Extract the (x, y) coordinate from the center of the cell holding the provided text.  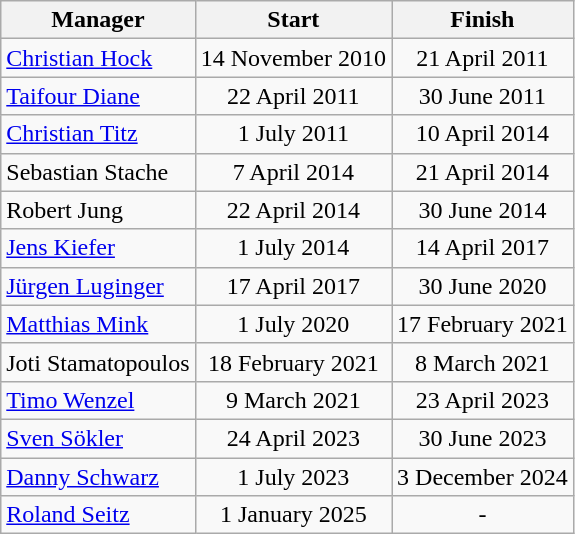
Finish (483, 20)
30 June 2014 (483, 210)
Christian Titz (98, 134)
18 February 2021 (293, 362)
Timo Wenzel (98, 400)
Start (293, 20)
23 April 2023 (483, 400)
Robert Jung (98, 210)
Sebastian Stache (98, 172)
Danny Schwarz (98, 477)
1 July 2023 (293, 477)
14 April 2017 (483, 248)
17 April 2017 (293, 286)
17 February 2021 (483, 324)
Matthias Mink (98, 324)
7 April 2014 (293, 172)
21 April 2011 (483, 58)
1 July 2011 (293, 134)
Jens Kiefer (98, 248)
9 March 2021 (293, 400)
21 April 2014 (483, 172)
1 January 2025 (293, 515)
3 December 2024 (483, 477)
Roland Seitz (98, 515)
10 April 2014 (483, 134)
Manager (98, 20)
24 April 2023 (293, 438)
Sven Sökler (98, 438)
Christian Hock (98, 58)
8 March 2021 (483, 362)
14 November 2010 (293, 58)
Joti Stamatopoulos (98, 362)
1 July 2020 (293, 324)
30 June 2023 (483, 438)
Taifour Diane (98, 96)
22 April 2011 (293, 96)
- (483, 515)
30 June 2011 (483, 96)
30 June 2020 (483, 286)
1 July 2014 (293, 248)
22 April 2014 (293, 210)
Jürgen Luginger (98, 286)
